For the text-containing cell, return its midpoint in (x, y) coordinate format. 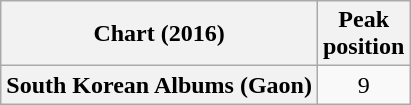
South Korean Albums (Gaon) (160, 85)
9 (363, 85)
Peak position (363, 34)
Chart (2016) (160, 34)
